For the text-containing cell, return its midpoint in (X, Y) coordinate format. 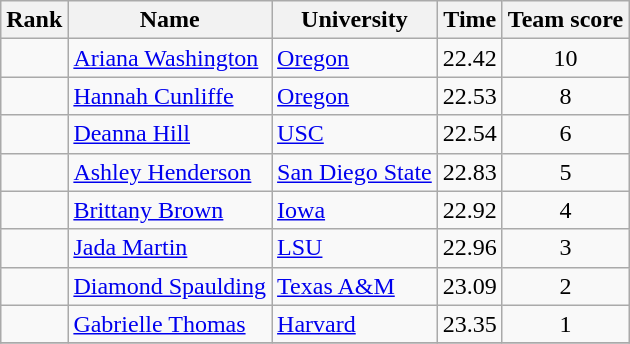
2 (565, 286)
Team score (565, 20)
6 (565, 134)
Texas A&M (355, 286)
Ariana Washington (170, 58)
University (355, 20)
LSU (355, 248)
Iowa (355, 210)
Name (170, 20)
23.09 (470, 286)
5 (565, 172)
USC (355, 134)
23.35 (470, 324)
22.92 (470, 210)
3 (565, 248)
22.96 (470, 248)
1 (565, 324)
Diamond Spaulding (170, 286)
Gabrielle Thomas (170, 324)
Deanna Hill (170, 134)
22.83 (470, 172)
4 (565, 210)
Hannah Cunliffe (170, 96)
22.54 (470, 134)
Harvard (355, 324)
Brittany Brown (170, 210)
Ashley Henderson (170, 172)
22.53 (470, 96)
Time (470, 20)
San Diego State (355, 172)
22.42 (470, 58)
Jada Martin (170, 248)
8 (565, 96)
Rank (34, 20)
10 (565, 58)
